Identify which cell holds the provided text, then report its [X, Y] central coordinate. 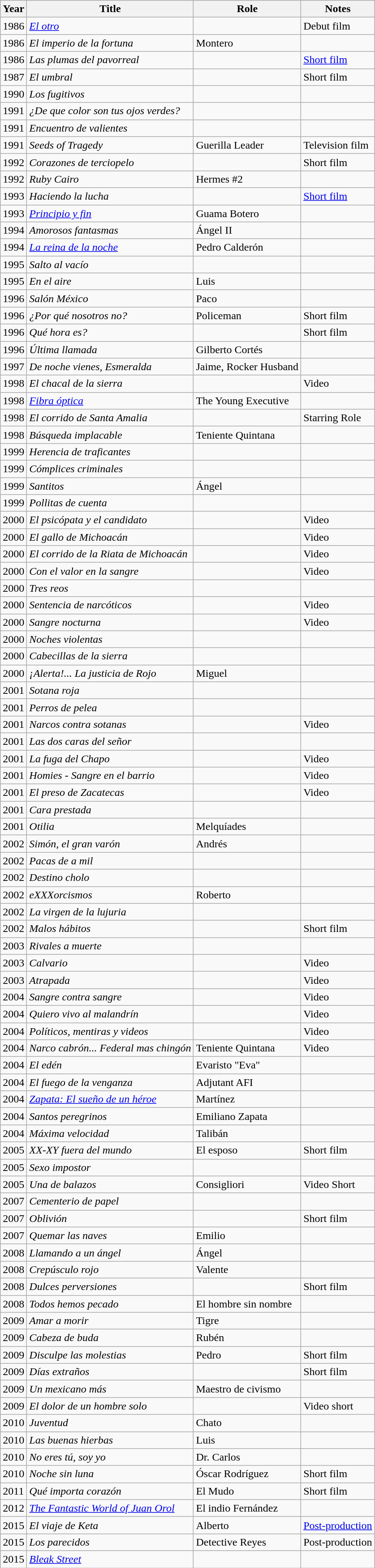
No eres tú, soy yo [110, 1457]
El corrido de la Riata de Michoacán [110, 554]
¿Por qué nosotros no? [110, 316]
Atrapada [110, 980]
Búsqueda implacable [110, 435]
Television film [338, 145]
Montero [247, 43]
Starring Role [338, 418]
Roberto [247, 895]
Todos hemos pecado [110, 1304]
Herencia de traficantes [110, 452]
Hermes #2 [247, 179]
Oblivión [110, 1218]
Video short [338, 1406]
Las dos caras del señor [110, 741]
Con el valor en la sangre [110, 571]
1990 [13, 94]
1997 [13, 367]
Pollitas de cuenta [110, 503]
Qué hora es? [110, 333]
Cabeza de buda [110, 1338]
XX-XY fuera del mundo [110, 1150]
El preso de Zacatecas [110, 793]
Amorosos fantasmas [110, 231]
El gallo de Michoacán [110, 537]
Miguel [247, 673]
Debut film [338, 26]
Ángel II [247, 231]
Qué importa corazón [110, 1491]
Sexo impostor [110, 1167]
El hombre sin nombre [247, 1304]
El corrido de Santa Amalia [110, 418]
Pedro [247, 1355]
Juventud [110, 1423]
El psicópata y el candidato [110, 520]
Pedro Calderón [247, 248]
Alberto [247, 1525]
Seeds of Tragedy [110, 145]
Cara prestada [110, 810]
Las buenas hierbas [110, 1440]
Cómplices criminales [110, 469]
Quiero vivo al malandrín [110, 1014]
Policeman [247, 316]
El viaje de Keta [110, 1525]
Los fugitivos [110, 94]
Detective Reyes [247, 1542]
Cabecillas de la sierra [110, 656]
Rubén [247, 1338]
Homies - Sangre en el barrio [110, 776]
Sotana roja [110, 690]
Adjutant AFI [247, 1082]
Días extraños [110, 1372]
Encuentro de valientes [110, 128]
Tres reos [110, 588]
Quemar las naves [110, 1235]
The Fantastic World of Juan Orol [110, 1508]
eXXXorcismos [110, 895]
Sangre nocturna [110, 622]
Óscar Rodríguez [247, 1474]
Bleak Street [110, 1559]
Sentencia de narcóticos [110, 605]
Gilberto Cortés [247, 350]
Tigre [247, 1321]
Amar a morir [110, 1321]
El otro [110, 26]
Corazones de terciopelo [110, 162]
Políticos, mentiras y videos [110, 1031]
El indio Fernández [247, 1508]
Dr. Carlos [247, 1457]
Disculpe las molestias [110, 1355]
2012 [13, 1508]
Las plumas del pavorreal [110, 60]
Chato [247, 1423]
Destino cholo [110, 878]
Year [13, 9]
Perros de pelea [110, 707]
El esposo [247, 1150]
Salto al vacío [110, 265]
Evaristo "Eva" [247, 1065]
Guama Botero [247, 214]
Ruby Cairo [110, 179]
El dolor de un hombre solo [110, 1406]
Narco cabrón... Federal mas chingón [110, 1048]
Última llamada [110, 350]
Emiliano Zapata [247, 1116]
La fuga del Chapo [110, 759]
Paco [247, 299]
Máxima velocidad [110, 1133]
En el aire [110, 282]
Calvario [110, 963]
Narcos contra sotanas [110, 724]
Role [247, 9]
Noche sin luna [110, 1474]
Jaime, Rocker Husband [247, 367]
Salón México [110, 299]
1987 [13, 77]
Malos hábitos [110, 929]
Una de balazos [110, 1184]
Martínez [247, 1099]
Haciendo la lucha [110, 196]
Consigliori [247, 1184]
Valente [247, 1269]
Llamando a un ángel [110, 1252]
De noche vienes, Esmeralda [110, 367]
La reina de la noche [110, 248]
El Mudo [247, 1491]
Noches violentas [110, 639]
La virgen de la lujuria [110, 912]
Emilio [247, 1235]
Un mexicano más [110, 1389]
El chacal de la sierra [110, 384]
Talibán [247, 1133]
Los parecidos [110, 1542]
¿De que color son tus ojos verdes? [110, 111]
¡Alerta!... La justicia de Rojo [110, 673]
Sangre contra sangre [110, 997]
El imperio de la fortuna [110, 43]
Crepúsculo rojo [110, 1269]
Video Short [338, 1184]
The Young Executive [247, 401]
Melquíades [247, 827]
El edén [110, 1065]
Fibra óptica [110, 401]
Otilia [110, 827]
Santos peregrinos [110, 1116]
Notes [338, 9]
Pacas de a mil [110, 861]
Santitos [110, 486]
Title [110, 9]
Guerilla Leader [247, 145]
Zapata: El sueño de un héroe [110, 1099]
El fuego de la venganza [110, 1082]
Principio y fin [110, 214]
Simón, el gran varón [110, 844]
Rivales a muerte [110, 946]
Dulces perversiones [110, 1286]
Andrés [247, 844]
Cementerio de papel [110, 1201]
2011 [13, 1491]
Maestro de civismo [247, 1389]
El umbral [110, 77]
